Determine the [x, y] coordinate at the center of the cell enclosing the given text.  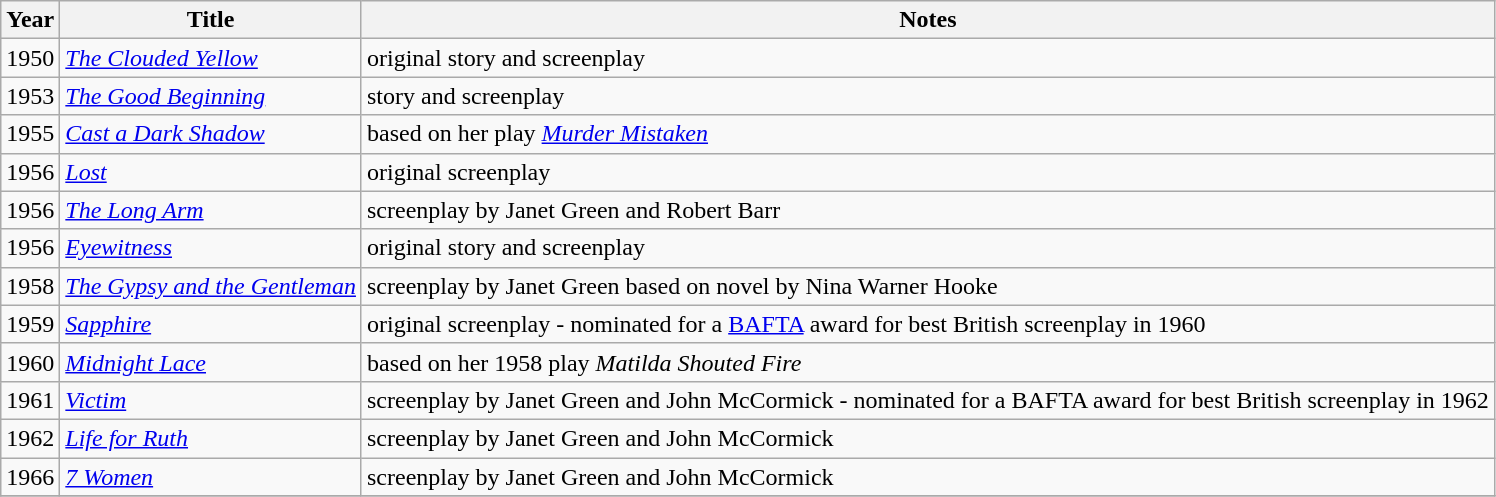
Midnight Lace [211, 362]
7 Women [211, 477]
The Good Beginning [211, 96]
1961 [30, 400]
1958 [30, 286]
The Clouded Yellow [211, 58]
Victim [211, 400]
based on her 1958 play Matilda Shouted Fire [928, 362]
Title [211, 20]
Eyewitness [211, 248]
1950 [30, 58]
original screenplay - nominated for a BAFTA award for best British screenplay in 1960 [928, 324]
based on her play Murder Mistaken [928, 134]
Lost [211, 172]
screenplay by Janet Green and Robert Barr [928, 210]
original screenplay [928, 172]
Year [30, 20]
The Long Arm [211, 210]
1966 [30, 477]
The Gypsy and the Gentleman [211, 286]
1953 [30, 96]
Sapphire [211, 324]
Life for Ruth [211, 438]
screenplay by Janet Green based on novel by Nina Warner Hooke [928, 286]
1960 [30, 362]
1959 [30, 324]
story and screenplay [928, 96]
screenplay by Janet Green and John McCormick - nominated for a BAFTA award for best British screenplay in 1962 [928, 400]
1955 [30, 134]
1962 [30, 438]
Cast a Dark Shadow [211, 134]
Notes [928, 20]
